Return the (x, y) coordinate for the center point of the cell that contains the specified text.  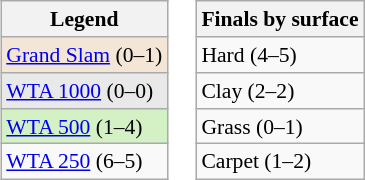
WTA 250 (6–5) (84, 162)
Legend (84, 19)
WTA 1000 (0–0) (84, 91)
WTA 500 (1–4) (84, 126)
Hard (4–5) (280, 55)
Clay (2–2) (280, 91)
Grand Slam (0–1) (84, 55)
Carpet (1–2) (280, 162)
Finals by surface (280, 19)
Grass (0–1) (280, 126)
